Capture the cell that displays the provided text and extract its [X, Y] central coordinate. 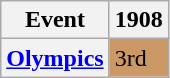
Event [55, 20]
1908 [138, 20]
3rd [138, 58]
Olympics [55, 58]
